Locate the cell with the specified text and output its (X, Y) center coordinate. 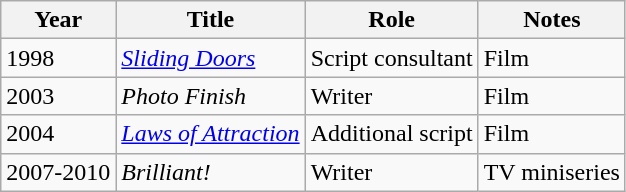
Additional script (392, 134)
2004 (58, 134)
Photo Finish (210, 96)
Brilliant! (210, 172)
1998 (58, 58)
2007-2010 (58, 172)
TV miniseries (552, 172)
Script consultant (392, 58)
Sliding Doors (210, 58)
2003 (58, 96)
Role (392, 20)
Notes (552, 20)
Laws of Attraction (210, 134)
Year (58, 20)
Title (210, 20)
